Capture the cell that displays the provided text and extract its [X, Y] central coordinate. 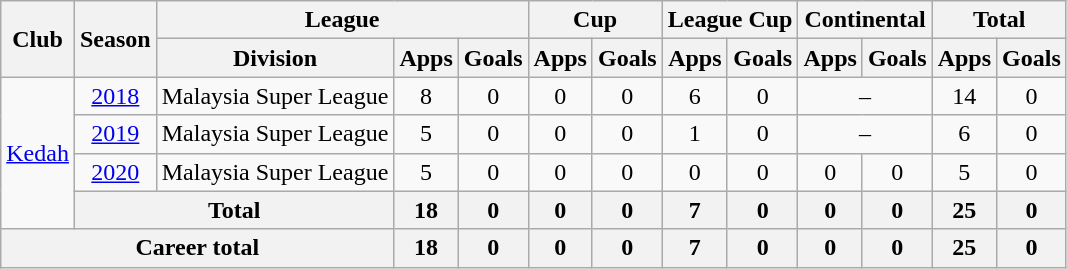
Career total [198, 248]
League [342, 20]
League Cup [730, 20]
Season [115, 39]
Club [38, 39]
2018 [115, 96]
8 [426, 96]
Division [275, 58]
Continental [865, 20]
2019 [115, 134]
Kedah [38, 153]
2020 [115, 172]
14 [964, 96]
1 [694, 134]
Cup [595, 20]
